Scan for the cell matching the given text and deliver its (x, y) coordinate at center. 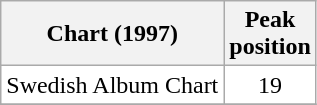
Swedish Album Chart (112, 85)
19 (270, 85)
Chart (1997) (112, 34)
Peakposition (270, 34)
